For the text-containing cell, return its midpoint in [X, Y] coordinate format. 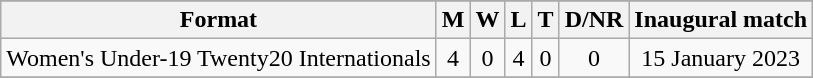
W [488, 20]
Inaugural match [721, 20]
T [546, 20]
L [518, 20]
15 January 2023 [721, 58]
Women's Under-19 Twenty20 Internationals [218, 58]
D/NR [594, 20]
M [453, 20]
Format [218, 20]
